Provide the (x, y) coordinate of the cell's center where the given text is located.  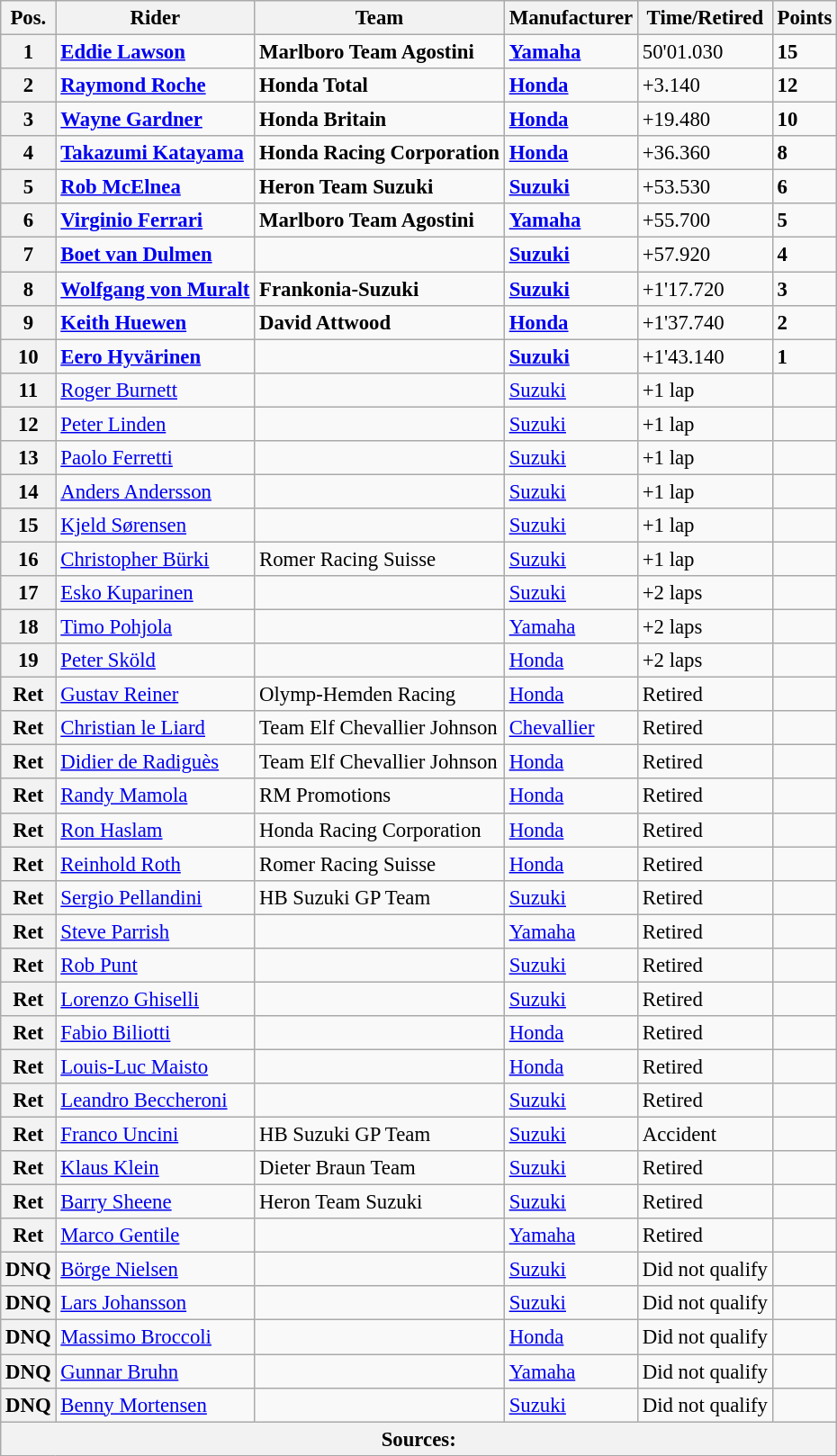
Keith Huewen (155, 322)
Takazumi Katayama (155, 153)
Time/Retired (705, 18)
RM Promotions (380, 796)
Fabio Biliotti (155, 1033)
Rob Punt (155, 966)
+1'37.740 (705, 322)
+1'17.720 (705, 289)
Lars Johansson (155, 1304)
Lorenzo Ghiselli (155, 999)
Frankonia-Suzuki (380, 289)
Dieter Braun Team (380, 1168)
9 (29, 322)
Roger Burnett (155, 390)
Ron Haslam (155, 830)
Kjeld Sørensen (155, 526)
Timo Pohjola (155, 627)
Peter Sköld (155, 661)
Wolfgang von Muralt (155, 289)
+19.480 (705, 120)
Eddie Lawson (155, 52)
Boet van Dulmen (155, 255)
Steve Parrish (155, 931)
Peter Linden (155, 424)
Raymond Roche (155, 85)
Gustav Reiner (155, 695)
Manufacturer (571, 18)
Marco Gentile (155, 1236)
Massimo Broccoli (155, 1337)
Points (805, 18)
7 (29, 255)
Honda Total (380, 85)
Chevallier (571, 728)
16 (29, 559)
11 (29, 390)
Sergio Pellandini (155, 897)
Accident (705, 1135)
Christopher Bürki (155, 559)
+1'43.140 (705, 356)
Börge Nielsen (155, 1270)
14 (29, 491)
Rob McElnea (155, 187)
+3.140 (705, 85)
Paolo Ferretti (155, 458)
Olymp-Hemden Racing (380, 695)
Gunnar Bruhn (155, 1371)
David Attwood (380, 322)
13 (29, 458)
Virginio Ferrari (155, 220)
Wayne Gardner (155, 120)
+55.700 (705, 220)
Klaus Klein (155, 1168)
Sources: (419, 1439)
Reinhold Roth (155, 864)
Louis-Luc Maisto (155, 1066)
Pos. (29, 18)
Didier de Radiguès (155, 762)
Team (380, 18)
50'01.030 (705, 52)
18 (29, 627)
19 (29, 661)
+53.530 (705, 187)
+57.920 (705, 255)
Benny Mortensen (155, 1405)
Leandro Beccheroni (155, 1101)
Barry Sheene (155, 1202)
Christian le Liard (155, 728)
Esko Kuparinen (155, 593)
Randy Mamola (155, 796)
Franco Uncini (155, 1135)
Eero Hyvärinen (155, 356)
17 (29, 593)
Anders Andersson (155, 491)
Honda Britain (380, 120)
Rider (155, 18)
+36.360 (705, 153)
